Find where the given text appears and provide that cell's center as (X, Y) coordinate. 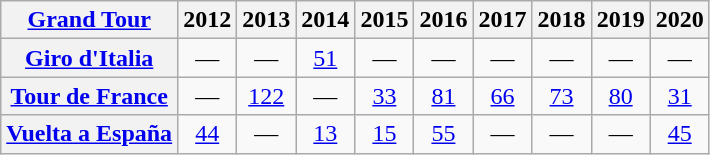
51 (326, 58)
15 (384, 134)
2020 (680, 20)
80 (620, 96)
Giro d'Italia (90, 58)
Grand Tour (90, 20)
2012 (208, 20)
122 (266, 96)
2018 (562, 20)
2014 (326, 20)
81 (444, 96)
31 (680, 96)
66 (502, 96)
2019 (620, 20)
2016 (444, 20)
44 (208, 134)
45 (680, 134)
73 (562, 96)
2013 (266, 20)
55 (444, 134)
Vuelta a España (90, 134)
33 (384, 96)
13 (326, 134)
2017 (502, 20)
Tour de France (90, 96)
2015 (384, 20)
